Scan for the cell matching the given text and deliver its [x, y] coordinate at center. 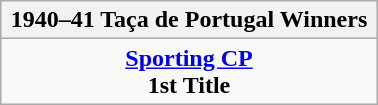
Sporting CP1st Title [189, 72]
1940–41 Taça de Portugal Winners [189, 20]
